From the cell containing the given text, extract its center point as (x, y) coordinate. 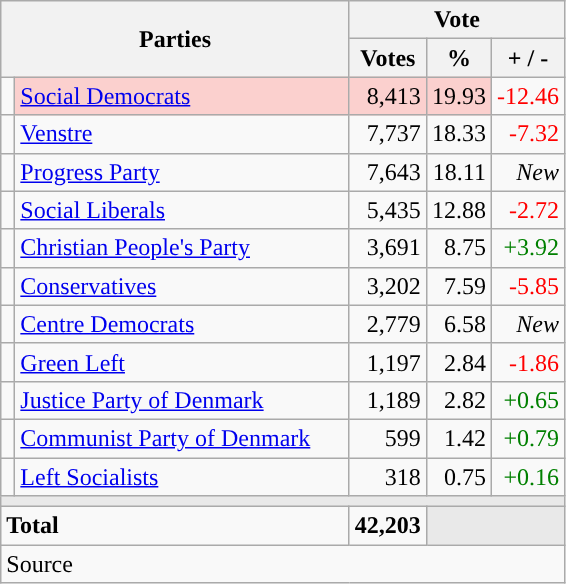
2,779 (388, 324)
3,202 (388, 286)
Social Democrats (182, 96)
-1.86 (528, 362)
+0.16 (528, 477)
-2.72 (528, 210)
Centre Democrats (182, 324)
8,413 (388, 96)
-12.46 (528, 96)
19.93 (458, 96)
Progress Party (182, 172)
Conservatives (182, 286)
Green Left (182, 362)
18.11 (458, 172)
Communist Party of Denmark (182, 438)
599 (388, 438)
-5.85 (528, 286)
6.58 (458, 324)
18.33 (458, 134)
Venstre (182, 134)
7,737 (388, 134)
Left Socialists (182, 477)
7,643 (388, 172)
Votes (388, 58)
+ / - (528, 58)
Total (176, 526)
0.75 (458, 477)
1,197 (388, 362)
12.88 (458, 210)
+0.79 (528, 438)
Vote (456, 20)
8.75 (458, 248)
318 (388, 477)
42,203 (388, 526)
5,435 (388, 210)
1,189 (388, 400)
-7.32 (528, 134)
1.42 (458, 438)
7.59 (458, 286)
Social Liberals (182, 210)
+3.92 (528, 248)
2.82 (458, 400)
Source (283, 564)
2.84 (458, 362)
% (458, 58)
Parties (176, 39)
Christian People's Party (182, 248)
Justice Party of Denmark (182, 400)
3,691 (388, 248)
+0.65 (528, 400)
